Capture the cell that displays the provided text and extract its (x, y) central coordinate. 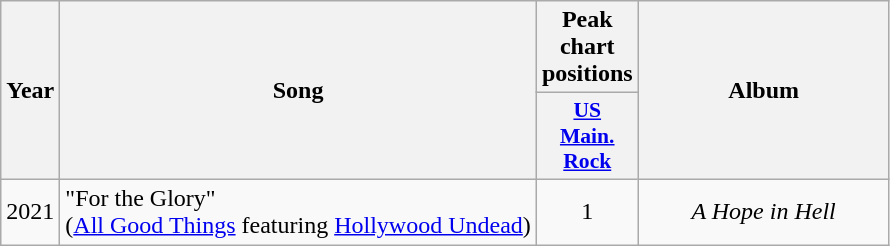
1 (587, 212)
"For the Glory"(All Good Things featuring Hollywood Undead) (298, 212)
Year (30, 90)
A Hope in Hell (764, 212)
USMain. Rock (587, 136)
2021 (30, 212)
Peak chart positions (587, 47)
Song (298, 90)
Album (764, 90)
